Detect which cell encompasses the target text, then output its [x, y] center coordinate. 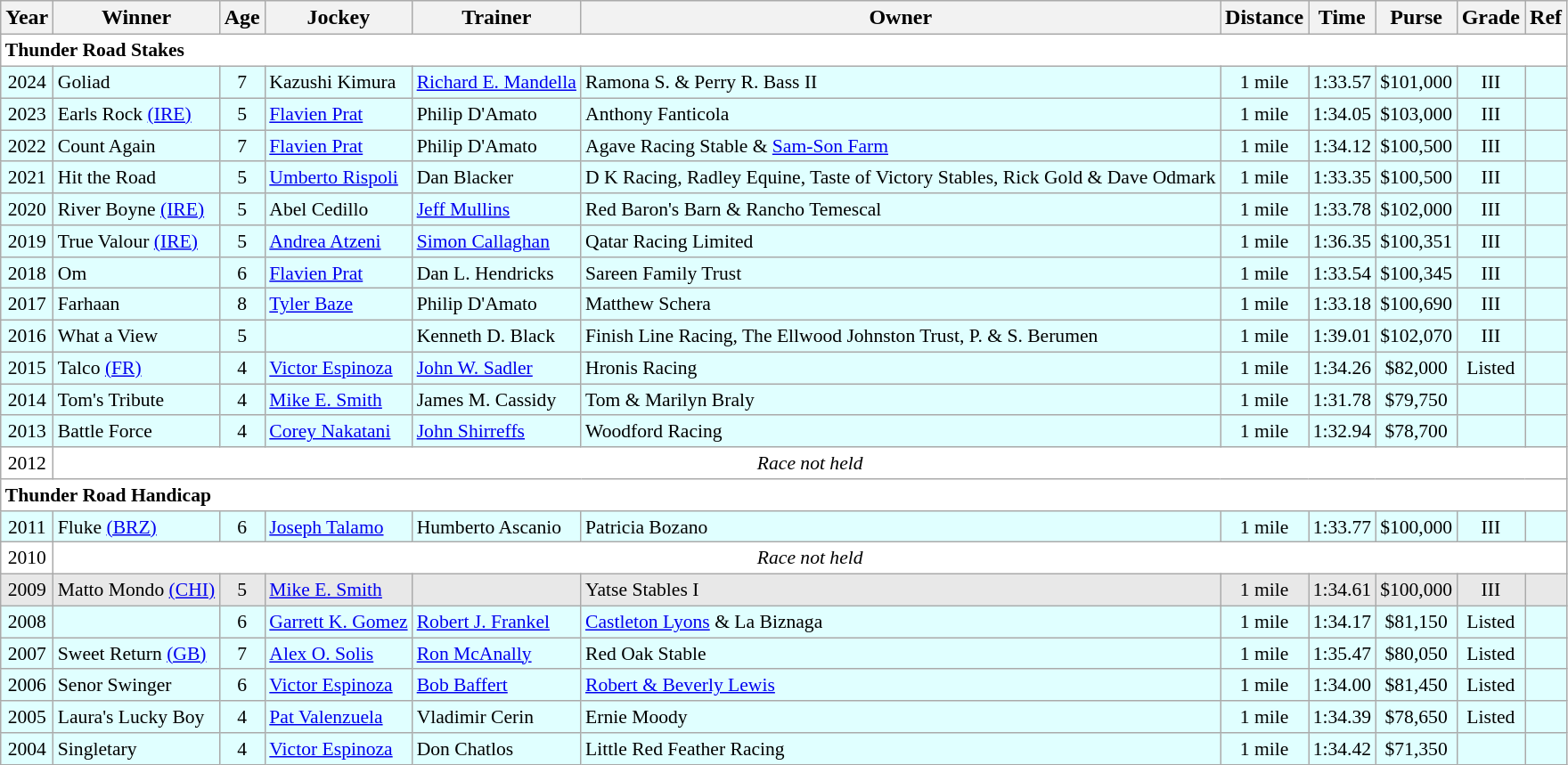
2020 [27, 209]
$81,150 [1417, 622]
$100,690 [1417, 305]
What a View [136, 336]
Thunder Road Handicap [784, 495]
1:34.17 [1342, 622]
Joseph Talamo [339, 526]
2019 [27, 241]
2013 [27, 431]
2008 [27, 622]
1:39.01 [1342, 336]
1:34.05 [1342, 114]
Tom's Tribute [136, 400]
Dan Blacker [497, 177]
Andrea Atzeni [339, 241]
1:31.78 [1342, 400]
Ref [1547, 18]
Agave Racing Stable & Sam-Son Farm [901, 146]
Vladimir Cerin [497, 717]
2007 [27, 654]
Ramona S. & Perry R. Bass II [901, 82]
Woodford Racing [901, 431]
Matthew Schera [901, 305]
Talco (FR) [136, 368]
Umberto Rispoli [339, 177]
2014 [27, 400]
Qatar Racing Limited [901, 241]
Count Again [136, 146]
Om [136, 273]
$103,000 [1417, 114]
2017 [27, 305]
Grade [1490, 18]
$71,350 [1417, 749]
Robert & Beverly Lewis [901, 685]
Farhaan [136, 305]
1:33.18 [1342, 305]
$80,050 [1417, 654]
Earls Rock (IRE) [136, 114]
Humberto Ascanio [497, 526]
$102,000 [1417, 209]
Jockey [339, 18]
Sweet Return (GB) [136, 654]
Bob Baffert [497, 685]
River Boyne (IRE) [136, 209]
Red Baron's Barn & Rancho Temescal [901, 209]
Kenneth D. Black [497, 336]
1:33.57 [1342, 82]
1:35.47 [1342, 654]
Richard E. Mandella [497, 82]
Trainer [497, 18]
Castleton Lyons & La Biznaga [901, 622]
$100,351 [1417, 241]
Robert J. Frankel [497, 622]
Garrett K. Gomez [339, 622]
Corey Nakatani [339, 431]
$79,750 [1417, 400]
2012 [27, 463]
1:34.42 [1342, 749]
Owner [901, 18]
1:34.00 [1342, 685]
$81,450 [1417, 685]
1:34.39 [1342, 717]
Sareen Family Trust [901, 273]
Time [1342, 18]
2005 [27, 717]
1:36.35 [1342, 241]
2015 [27, 368]
Matto Mondo (CHI) [136, 590]
1:33.54 [1342, 273]
2024 [27, 82]
2011 [27, 526]
2010 [27, 558]
Red Oak Stable [901, 654]
2004 [27, 749]
$101,000 [1417, 82]
$78,650 [1417, 717]
James M. Cassidy [497, 400]
Don Chatlos [497, 749]
Patricia Bozano [901, 526]
Abel Cedillo [339, 209]
Simon Callaghan [497, 241]
2006 [27, 685]
1:33.78 [1342, 209]
Tyler Baze [339, 305]
2023 [27, 114]
Winner [136, 18]
1:34.12 [1342, 146]
Thunder Road Stakes [784, 51]
True Valour (IRE) [136, 241]
Kazushi Kimura [339, 82]
John W. Sadler [497, 368]
Purse [1417, 18]
2022 [27, 146]
Finish Line Racing, The Ellwood Johnston Trust, P. & S. Berumen [901, 336]
John Shirreffs [497, 431]
2016 [27, 336]
Hronis Racing [901, 368]
1:34.26 [1342, 368]
Hit the Road [136, 177]
Pat Valenzuela [339, 717]
8 [242, 305]
Ron McAnally [497, 654]
Yatse Stables I [901, 590]
Distance [1265, 18]
D K Racing, Radley Equine, Taste of Victory Stables, Rick Gold & Dave Odmark [901, 177]
2009 [27, 590]
1:34.61 [1342, 590]
$100,345 [1417, 273]
2021 [27, 177]
$78,700 [1417, 431]
Singletary [136, 749]
1:33.35 [1342, 177]
Tom & Marilyn Braly [901, 400]
2018 [27, 273]
Ernie Moody [901, 717]
Goliad [136, 82]
Anthony Fanticola [901, 114]
Fluke (BRZ) [136, 526]
$82,000 [1417, 368]
Jeff Mullins [497, 209]
1:32.94 [1342, 431]
Senor Swinger [136, 685]
Alex O. Solis [339, 654]
1:33.77 [1342, 526]
Battle Force [136, 431]
Laura's Lucky Boy [136, 717]
Little Red Feather Racing [901, 749]
Year [27, 18]
Dan L. Hendricks [497, 273]
Age [242, 18]
$102,070 [1417, 336]
